Scan for the cell matching the given text and deliver its [X, Y] coordinate at center. 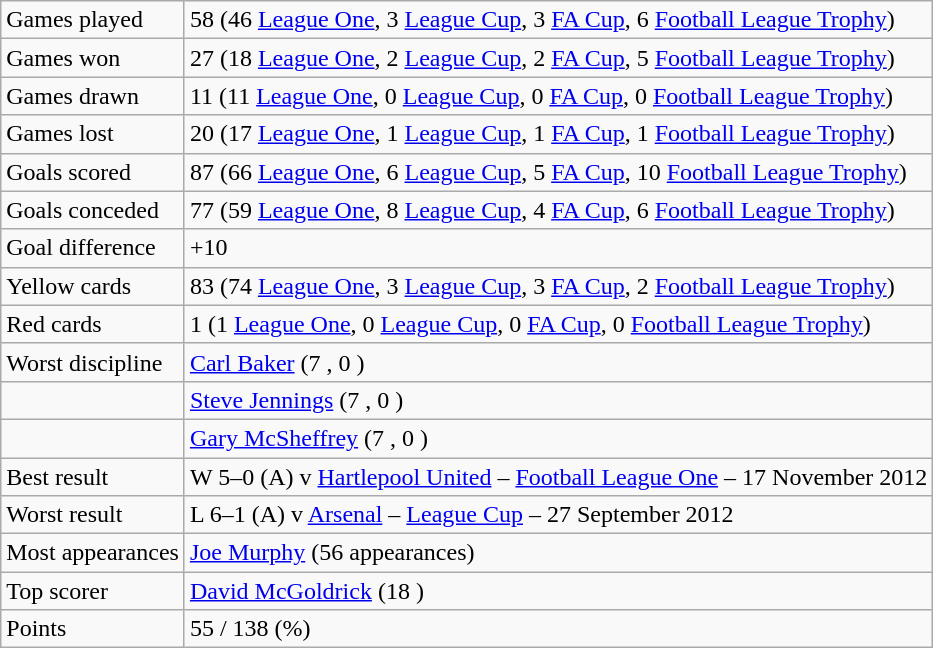
58 (46 League One, 3 League Cup, 3 FA Cup, 6 Football League Trophy) [558, 20]
11 (11 League One, 0 League Cup, 0 FA Cup, 0 Football League Trophy) [558, 96]
David McGoldrick (18 ) [558, 591]
Worst result [93, 515]
Gary McSheffrey (7 , 0 ) [558, 438]
Games lost [93, 134]
55 / 138 (%) [558, 629]
Goal difference [93, 248]
27 (18 League One, 2 League Cup, 2 FA Cup, 5 Football League Trophy) [558, 58]
Red cards [93, 324]
87 (66 League One, 6 League Cup, 5 FA Cup, 10 Football League Trophy) [558, 172]
Games won [93, 58]
Worst discipline [93, 362]
Yellow cards [93, 286]
Best result [93, 477]
83 (74 League One, 3 League Cup, 3 FA Cup, 2 Football League Trophy) [558, 286]
Games played [93, 20]
Goals conceded [93, 210]
Carl Baker (7 , 0 ) [558, 362]
Points [93, 629]
+10 [558, 248]
1 (1 League One, 0 League Cup, 0 FA Cup, 0 Football League Trophy) [558, 324]
W 5–0 (A) v Hartlepool United – Football League One – 17 November 2012 [558, 477]
Goals scored [93, 172]
Games drawn [93, 96]
20 (17 League One, 1 League Cup, 1 FA Cup, 1 Football League Trophy) [558, 134]
L 6–1 (A) v Arsenal – League Cup – 27 September 2012 [558, 515]
Steve Jennings (7 , 0 ) [558, 400]
Top scorer [93, 591]
77 (59 League One, 8 League Cup, 4 FA Cup, 6 Football League Trophy) [558, 210]
Most appearances [93, 553]
Joe Murphy (56 appearances) [558, 553]
